Determine the (X, Y) coordinate at the center of the cell enclosing the given text.  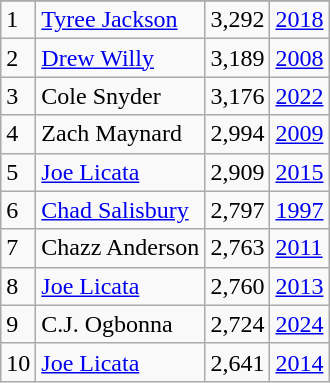
2013 (300, 286)
10 (18, 362)
6 (18, 210)
4 (18, 134)
2011 (300, 248)
2022 (300, 96)
1997 (300, 210)
3 (18, 96)
2,760 (238, 286)
2,724 (238, 324)
Cole Snyder (120, 96)
3,292 (238, 20)
5 (18, 172)
9 (18, 324)
8 (18, 286)
Tyree Jackson (120, 20)
2,797 (238, 210)
2018 (300, 20)
2008 (300, 58)
Chazz Anderson (120, 248)
3,176 (238, 96)
Zach Maynard (120, 134)
2,641 (238, 362)
Chad Salisbury (120, 210)
2,994 (238, 134)
3,189 (238, 58)
2024 (300, 324)
2,763 (238, 248)
2014 (300, 362)
2,909 (238, 172)
1 (18, 20)
2 (18, 58)
C.J. Ogbonna (120, 324)
7 (18, 248)
Drew Willy (120, 58)
2015 (300, 172)
2009 (300, 134)
